Locate the cell with the specified text and output its [x, y] center coordinate. 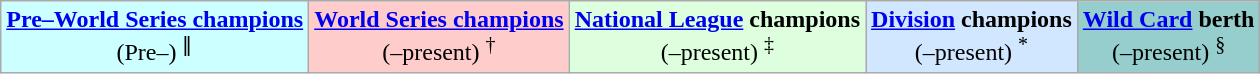
Division champions(–present) * [972, 37]
Wild Card berth(–present) § [1168, 37]
World Series champions(–present) † [439, 37]
Pre–World Series champions(Pre–) ‖ [155, 37]
National League champions(–present) ‡ [717, 37]
